Detect which cell encompasses the target text, then output its [x, y] center coordinate. 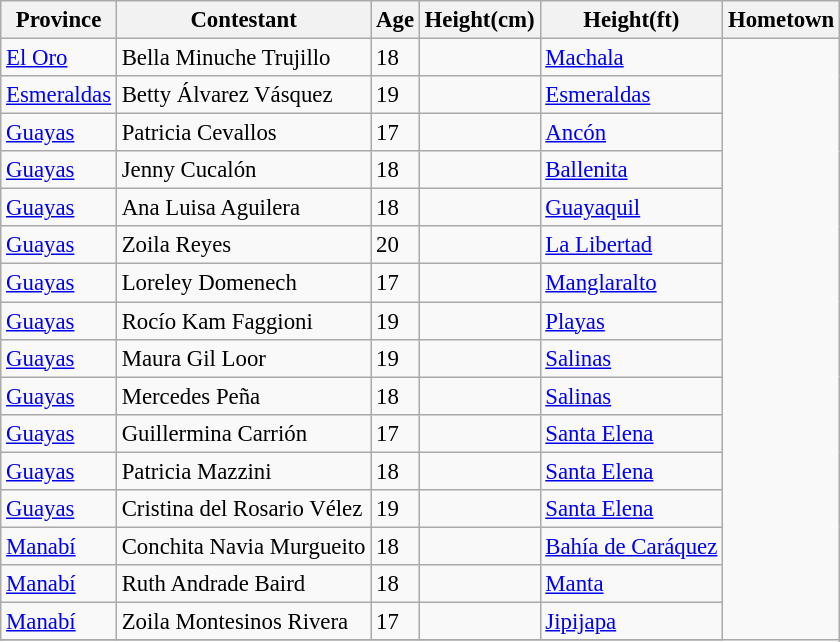
Mercedes Peña [243, 396]
Contestant [243, 20]
Height(ft) [632, 20]
Bahía de Caráquez [632, 546]
Guayaquil [632, 208]
Jipijapa [632, 621]
Age [396, 20]
Height(cm) [480, 20]
Cristina del Rosario Vélez [243, 509]
Rocío Kam Faggioni [243, 321]
Betty Álvarez Vásquez [243, 95]
Ruth Andrade Baird [243, 584]
Ana Luisa Aguilera [243, 208]
Conchita Navia Murgueito [243, 546]
Jenny Cucalón [243, 170]
Maura Gil Loor [243, 358]
Hometown [782, 20]
Zoila Montesinos Rivera [243, 621]
Patricia Mazzini [243, 471]
Province [59, 20]
Manglaralto [632, 283]
Manta [632, 584]
20 [396, 245]
Zoila Reyes [243, 245]
La Libertad [632, 245]
Playas [632, 321]
Guillermina Carrión [243, 433]
Ancón [632, 133]
El Oro [59, 58]
Machala [632, 58]
Bella Minuche Trujillo [243, 58]
Loreley Domenech [243, 283]
Ballenita [632, 170]
Patricia Cevallos [243, 133]
